Output the (X, Y) coordinate of the center of the cell containing the given text.  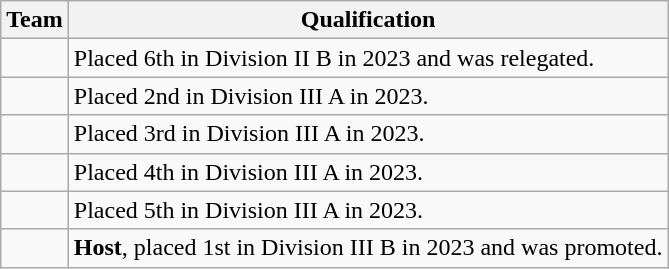
Qualification (368, 20)
Host, placed 1st in Division III B in 2023 and was promoted. (368, 248)
Placed 3rd in Division III A in 2023. (368, 134)
Placed 5th in Division III A in 2023. (368, 210)
Placed 2nd in Division III A in 2023. (368, 96)
Placed 4th in Division III A in 2023. (368, 172)
Placed 6th in Division II B in 2023 and was relegated. (368, 58)
Team (35, 20)
